Capture the cell that displays the provided text and extract its (x, y) central coordinate. 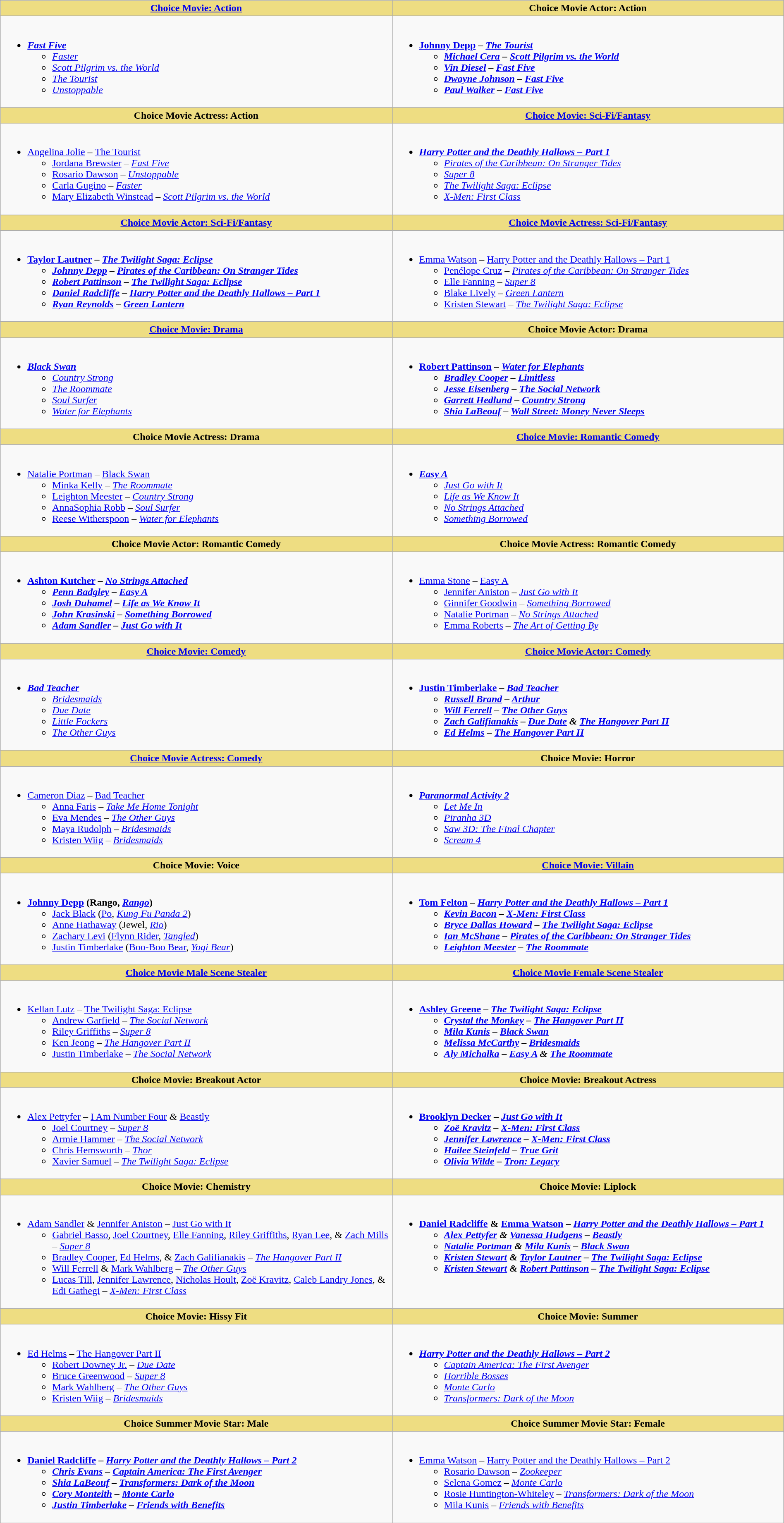
Choice Movie Actress: Romantic Comedy (588, 544)
Choice Movie: Action (196, 8)
Choice Movie: Sci-Fi/Fantasy (588, 115)
Harry Potter and the Deathly Hallows – Part 1Pirates of the Caribbean: On Stranger TidesSuper 8The Twilight Saga: EclipseX-Men: First Class (588, 169)
Johnny Depp – The TouristMichael Cera – Scott Pilgrim vs. the WorldVin Diesel – Fast FiveDwayne Johnson – Fast FivePaul Walker – Fast Five (588, 62)
Choice Movie Actor: Sci-Fi/Fantasy (196, 222)
Choice Movie: Comedy (196, 651)
Choice Movie Actress: Action (196, 115)
Choice Movie Actor: Romantic Comedy (196, 544)
Choice Movie Actor: Drama (588, 330)
Choice Movie: Voice (196, 866)
Easy AJust Go with ItLife as We Know ItNo Strings AttachedSomething Borrowed (588, 490)
Choice Movie: Chemistry (196, 1187)
Ed Helms – The Hangover Part IIRobert Downey Jr. – Due DateBruce Greenwood – Super 8Mark Wahlberg – The Other GuysKristen Wiig – Bridesmaids (196, 1370)
Choice Movie Male Scene Stealer (196, 973)
Choice Movie: Breakout Actress (588, 1080)
Choice Movie Female Scene Stealer (588, 973)
Choice Movie Actor: Comedy (588, 651)
Choice Movie: Summer (588, 1316)
Choice Summer Movie Star: Female (588, 1423)
Choice Movie: Drama (196, 330)
Choice Movie: Horror (588, 758)
Choice Movie: Breakout Actor (196, 1080)
Cameron Diaz – Bad TeacherAnna Faris – Take Me Home TonightEva Mendes – The Other GuysMaya Rudolph – BridesmaidsKristen Wiig – Bridesmaids (196, 812)
Choice Movie Actress: Comedy (196, 758)
Choice Movie: Hissy Fit (196, 1316)
Choice Movie: Villain (588, 866)
Choice Movie Actress: Drama (196, 437)
Choice Movie: Liplock (588, 1187)
Fast FiveFasterScott Pilgrim vs. the WorldThe TouristUnstoppable (196, 62)
Harry Potter and the Deathly Hallows – Part 2Captain America: The First AvengerHorrible BossesMonte CarloTransformers: Dark of the Moon (588, 1370)
Choice Movie Actress: Sci-Fi/Fantasy (588, 222)
Choice Movie Actor: Action (588, 8)
Choice Movie: Romantic Comedy (588, 437)
Choice Summer Movie Star: Male (196, 1423)
Black SwanCountry StrongThe RoommateSoul SurferWater for Elephants (196, 383)
Bad TeacherBridesmaidsDue DateLittle FockersThe Other Guys (196, 705)
Paranormal Activity 2Let Me InPiranha 3DSaw 3D: The Final ChapterScream 4 (588, 812)
